Return the (X, Y) coordinate for the center point of the cell that contains the specified text.  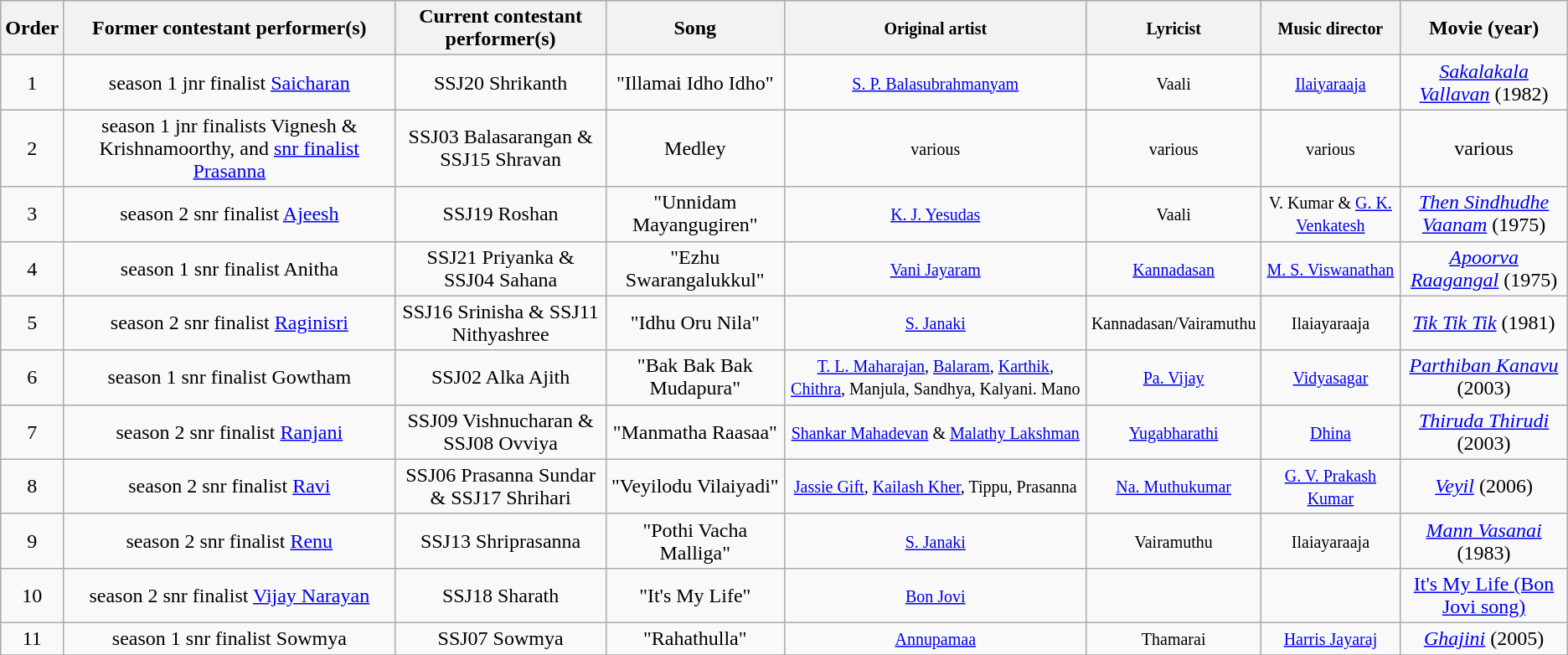
V. Kumar & G. K. Venkatesh (1330, 214)
2 (32, 148)
SSJ18 Sharath (501, 595)
Vani Jayaram (935, 268)
season 2 snr finalist Ranjani (230, 432)
Ilaiyaraaja (1330, 82)
Vairamuthu (1173, 541)
Kannadasan/Vairamuthu (1173, 323)
season 1 snr finalist Sowmya (230, 638)
Pa. Vijay (1173, 377)
Ghajini (2005) (1484, 638)
"Manmatha Raasaa" (695, 432)
Yugabharathi (1173, 432)
5 (32, 323)
Shankar Mahadevan & Malathy Lakshman (935, 432)
3 (32, 214)
"Bak Bak Bak Mudapura" (695, 377)
Original artist (935, 28)
4 (32, 268)
season 1 snr finalist Anitha (230, 268)
"Illamai Idho Idho" (695, 82)
9 (32, 541)
Then Sindhudhe Vaanam (1975) (1484, 214)
Thamarai (1173, 638)
10 (32, 595)
Vidyasagar (1330, 377)
S. P. Balasubrahmanyam (935, 82)
"Idhu Oru Nila" (695, 323)
season 2 snr finalist Renu (230, 541)
Sakalakala Vallavan (1982) (1484, 82)
season 2 snr finalist Ajeesh (230, 214)
Thiruda Thirudi (2003) (1484, 432)
Movie (year) (1484, 28)
SSJ13 Shriprasanna (501, 541)
SSJ16 Srinisha & SSJ11 Nithyashree (501, 323)
"Pothi Vacha Malliga" (695, 541)
T. L. Maharajan, Balaram, Karthik, Chithra, Manjula, Sandhya, Kalyani. Mano (935, 377)
It's My Life (Bon Jovi song) (1484, 595)
season 2 snr finalist Raginisri (230, 323)
SSJ09 Vishnucharan & SSJ08 Ovviya (501, 432)
"It's My Life" (695, 595)
Mann Vasanai (1983) (1484, 541)
Annupamaa (935, 638)
season 1 jnr finalists Vignesh & Krishnamoorthy, and snr finalist Prasanna (230, 148)
SSJ19 Roshan (501, 214)
Apoorva Raagangal (1975) (1484, 268)
SSJ20 Shrikanth (501, 82)
season 2 snr finalist Ravi (230, 486)
"Veyilodu Vilaiyadi" (695, 486)
SSJ07 Sowmya (501, 638)
K. J. Yesudas (935, 214)
"Rahathulla" (695, 638)
SSJ02 Alka Ajith (501, 377)
SSJ03 Balasarangan & SSJ15 Shravan (501, 148)
"Ezhu Swarangalukkul" (695, 268)
Tik Tik Tik (1981) (1484, 323)
7 (32, 432)
Order (32, 28)
Music director (1330, 28)
Veyil (2006) (1484, 486)
Jassie Gift, Kailash Kher, Tippu, Prasanna (935, 486)
"Unnidam Mayangugiren" (695, 214)
Harris Jayaraj (1330, 638)
Current contestant performer(s) (501, 28)
Dhina (1330, 432)
Na. Muthukumar (1173, 486)
1 (32, 82)
Parthiban Kanavu (2003) (1484, 377)
G. V. Prakash Kumar (1330, 486)
Kannadasan (1173, 268)
Lyricist (1173, 28)
season 1 snr finalist Gowtham (230, 377)
M. S. Viswanathan (1330, 268)
Song (695, 28)
Former contestant performer(s) (230, 28)
season 1 jnr finalist Saicharan (230, 82)
Medley (695, 148)
Bon Jovi (935, 595)
11 (32, 638)
SSJ06 Prasanna Sundar & SSJ17 Shrihari (501, 486)
6 (32, 377)
season 2 snr finalist Vijay Narayan (230, 595)
SSJ21 Priyanka & SSJ04 Sahana (501, 268)
8 (32, 486)
